Locate the cell with the specified text and output its (X, Y) center coordinate. 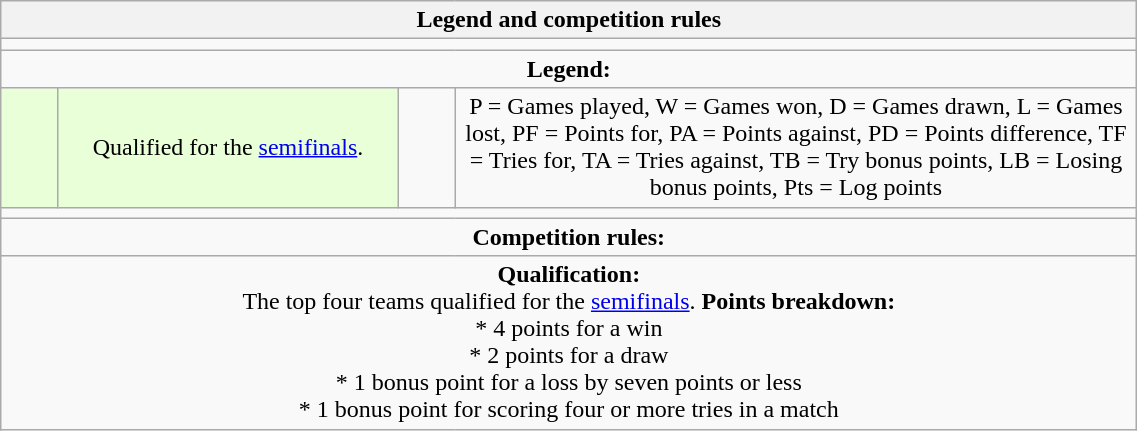
Legend and competition rules (569, 20)
Competition rules: (569, 237)
Legend: (569, 69)
Qualified for the semifinals. (228, 148)
